Return the (x, y) coordinate for the center point of the cell that contains the specified text.  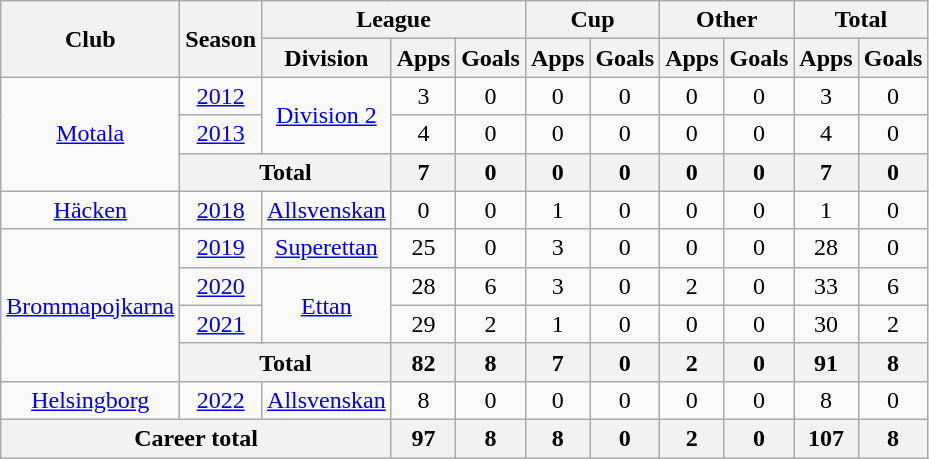
82 (423, 362)
2012 (221, 96)
30 (826, 324)
Cup (592, 20)
Ettan (327, 305)
2021 (221, 324)
Superettan (327, 248)
Division (327, 58)
Häcken (90, 210)
2018 (221, 210)
Helsingborg (90, 400)
91 (826, 362)
Other (727, 20)
Career total (196, 438)
29 (423, 324)
2013 (221, 134)
97 (423, 438)
League (394, 20)
Club (90, 39)
Division 2 (327, 115)
25 (423, 248)
2022 (221, 400)
33 (826, 286)
Season (221, 39)
Motala (90, 134)
2019 (221, 248)
Brommapojkarna (90, 305)
107 (826, 438)
2020 (221, 286)
